Detect which cell encompasses the target text, then output its (x, y) center coordinate. 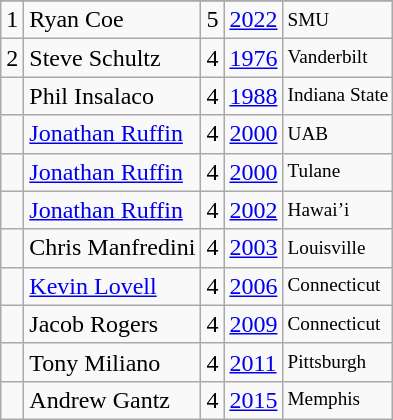
2015 (254, 400)
Pittsburgh (338, 362)
SMU (338, 20)
Louisville (338, 248)
Tony Miliano (112, 362)
2 (12, 58)
Ryan Coe (112, 20)
2006 (254, 286)
Phil Insalaco (112, 96)
Vanderbilt (338, 58)
Jacob Rogers (112, 324)
2002 (254, 210)
UAB (338, 134)
Memphis (338, 400)
2003 (254, 248)
2009 (254, 324)
Hawai’i (338, 210)
1988 (254, 96)
Tulane (338, 172)
Indiana State (338, 96)
2011 (254, 362)
1976 (254, 58)
2022 (254, 20)
1 (12, 20)
5 (212, 20)
Steve Schultz (112, 58)
Andrew Gantz (112, 400)
Chris Manfredini (112, 248)
Kevin Lovell (112, 286)
